Search for the cell housing the specified text and yield its [x, y] center coordinate. 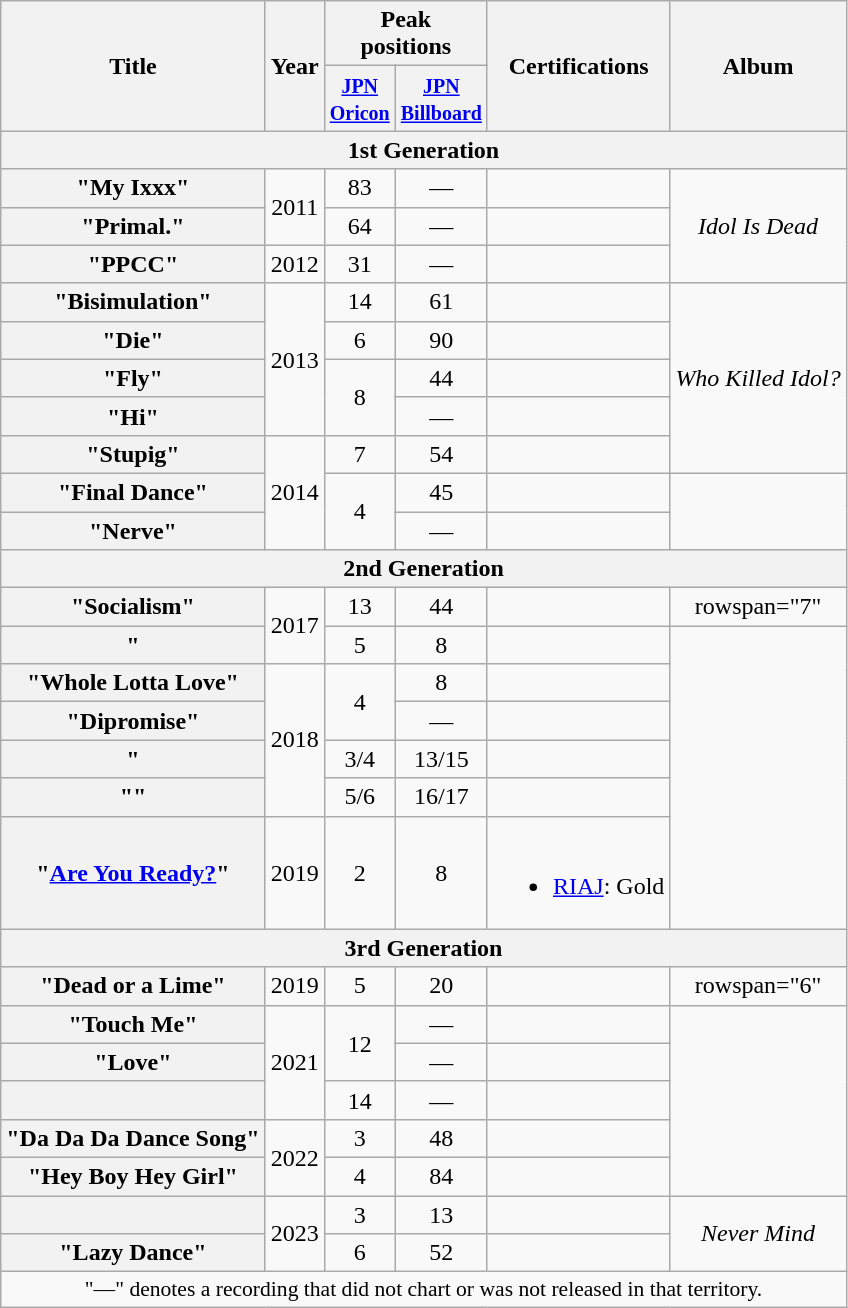
Peak positions [406, 34]
"Bisimulation" [133, 302]
64 [360, 226]
5/6 [360, 797]
RIAJ: Gold [578, 872]
"Die" [133, 340]
31 [360, 264]
"Dead or a Lime" [133, 986]
Year [294, 66]
"My Ixxx" [133, 188]
2013 [294, 359]
"Lazy Dance" [133, 1253]
"Whole Lotta Love" [133, 683]
2 [360, 872]
3rd Generation [424, 948]
Never Mind [758, 1234]
"Love" [133, 1062]
Title [133, 66]
7 [360, 454]
"Final Dance" [133, 492]
"Dipromise" [133, 721]
2021 [294, 1062]
16/17 [441, 797]
2022 [294, 1157]
JPNOricon [360, 98]
83 [360, 188]
rowspan="6" [758, 986]
20 [441, 986]
"Hi" [133, 416]
"Touch Me" [133, 1024]
61 [441, 302]
"Fly" [133, 378]
"Hey Boy Hey Girl" [133, 1176]
84 [441, 1176]
2014 [294, 492]
2017 [294, 626]
"PPCC" [133, 264]
"Are You Ready?" [133, 872]
"Stupig" [133, 454]
"" [133, 797]
90 [441, 340]
54 [441, 454]
12 [360, 1043]
Album [758, 66]
2nd Generation [424, 569]
48 [441, 1138]
2018 [294, 740]
52 [441, 1253]
2012 [294, 264]
13/15 [441, 759]
"Primal." [133, 226]
Idol Is Dead [758, 226]
45 [441, 492]
Certifications [578, 66]
"Da Da Da Dance Song" [133, 1138]
2011 [294, 207]
2023 [294, 1234]
"Nerve" [133, 531]
"—" denotes a recording that did not chart or was not released in that territory. [424, 1290]
"Socialism" [133, 607]
1st Generation [424, 150]
Who Killed Idol? [758, 378]
3/4 [360, 759]
rowspan="7" [758, 607]
JPNBillboard [441, 98]
